Find where the given text appears and provide that cell's center as (X, Y) coordinate. 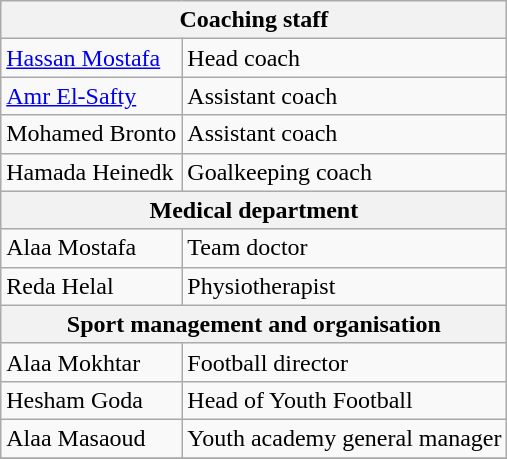
Sport management and organisation (254, 324)
Medical department (254, 210)
Alaa Mokhtar (92, 362)
Team doctor (344, 248)
Mohamed Bronto (92, 134)
Reda Helal (92, 286)
Physiotherapist (344, 286)
Alaa Mostafa (92, 248)
Head coach (344, 58)
Football director (344, 362)
Youth academy general manager (344, 438)
Hamada Heinedk (92, 172)
Head of Youth Football (344, 400)
Hesham Goda (92, 400)
Alaa Masaoud (92, 438)
Goalkeeping coach (344, 172)
Amr El-Safty (92, 96)
Hassan Mostafa (92, 58)
Coaching staff (254, 20)
